Provide the (X, Y) coordinate of the cell's center where the given text is located.  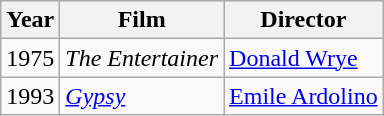
Film (142, 20)
1975 (30, 58)
The Entertainer (142, 58)
Director (304, 20)
Donald Wrye (304, 58)
Year (30, 20)
Emile Ardolino (304, 96)
Gypsy (142, 96)
1993 (30, 96)
